Return [X, Y] of the center of cell containing provided text 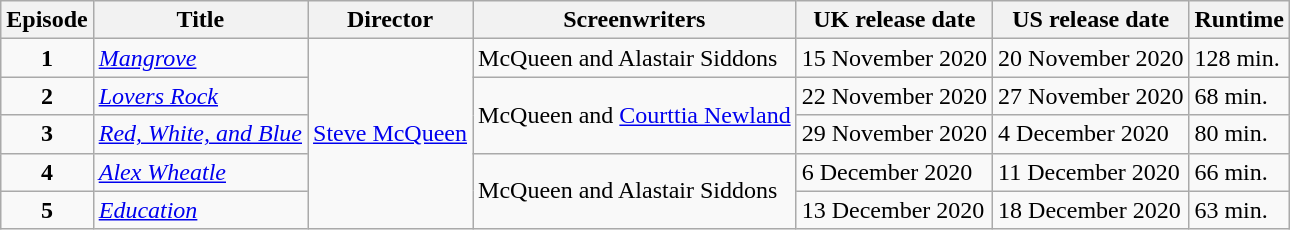
US release date [1091, 20]
Screenwriters [635, 20]
128 min. [1239, 58]
20 November 2020 [1091, 58]
Red, White, and Blue [200, 134]
1 [47, 58]
Director [390, 20]
Education [200, 210]
80 min. [1239, 134]
13 December 2020 [894, 210]
11 December 2020 [1091, 172]
3 [47, 134]
18 December 2020 [1091, 210]
Title [200, 20]
McQueen and Courttia Newland [635, 115]
Lovers Rock [200, 96]
29 November 2020 [894, 134]
4 December 2020 [1091, 134]
15 November 2020 [894, 58]
Alex Wheatle [200, 172]
Episode [47, 20]
22 November 2020 [894, 96]
Runtime [1239, 20]
Mangrove [200, 58]
4 [47, 172]
68 min. [1239, 96]
UK release date [894, 20]
5 [47, 210]
63 min. [1239, 210]
2 [47, 96]
66 min. [1239, 172]
6 December 2020 [894, 172]
Steve McQueen [390, 134]
27 November 2020 [1091, 96]
